Capture the cell that displays the provided text and extract its [x, y] central coordinate. 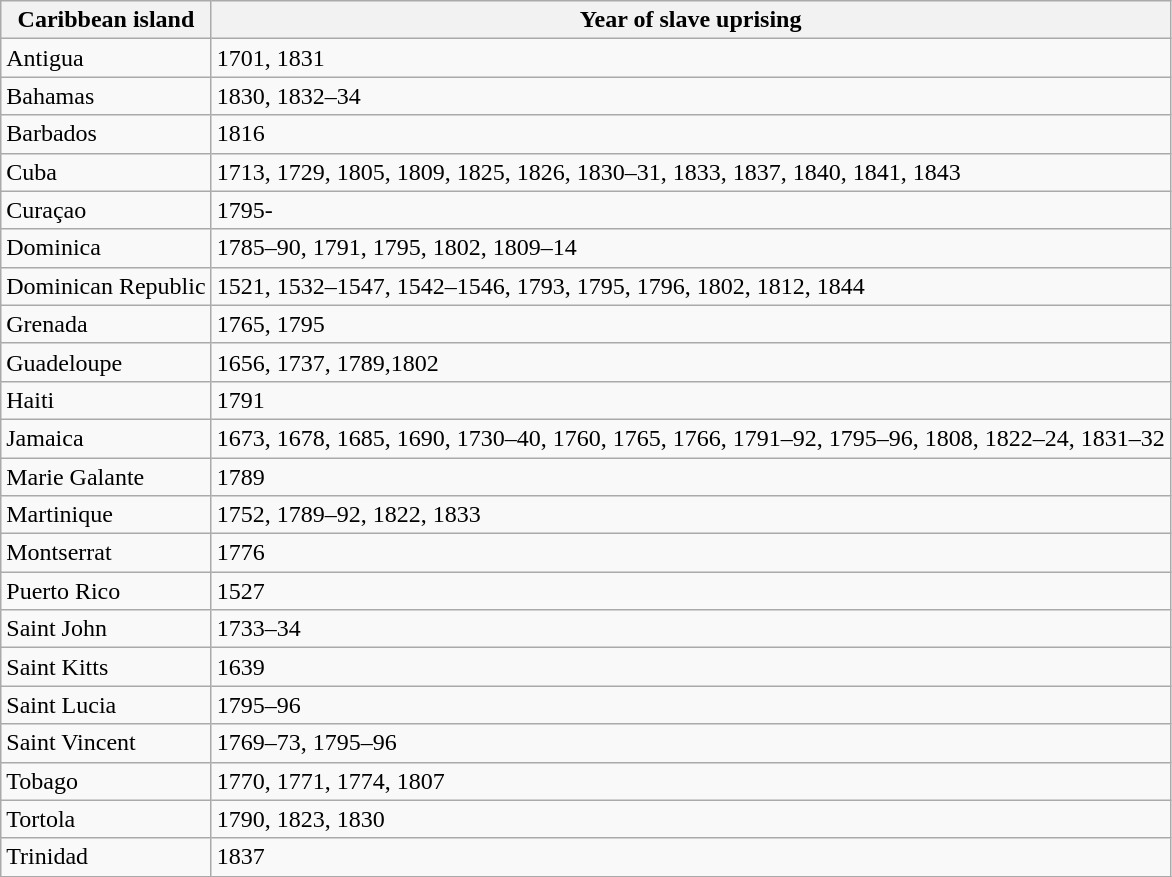
1639 [690, 667]
1733–34 [690, 629]
Tobago [106, 781]
1785–90, 1791, 1795, 1802, 1809–14 [690, 248]
Martinique [106, 515]
Barbados [106, 134]
Saint John [106, 629]
1713, 1729, 1805, 1809, 1825, 1826, 1830–31, 1833, 1837, 1840, 1841, 1843 [690, 172]
Tortola [106, 819]
Grenada [106, 324]
Guadeloupe [106, 362]
Saint Vincent [106, 743]
Saint Kitts [106, 667]
Dominica [106, 248]
Year of slave uprising [690, 20]
1795–96 [690, 705]
Caribbean island [106, 20]
1765, 1795 [690, 324]
Haiti [106, 400]
Trinidad [106, 857]
1790, 1823, 1830 [690, 819]
Jamaica [106, 438]
Bahamas [106, 96]
1776 [690, 553]
1701, 1831 [690, 58]
1791 [690, 400]
1830, 1832–34 [690, 96]
1770, 1771, 1774, 1807 [690, 781]
Marie Galante [106, 477]
Curaçao [106, 210]
1769–73, 1795–96 [690, 743]
1521, 1532–1547, 1542–1546, 1793, 1795, 1796, 1802, 1812, 1844 [690, 286]
Puerto Rico [106, 591]
1656, 1737, 1789,1802 [690, 362]
Antigua [106, 58]
Cuba [106, 172]
1816 [690, 134]
Montserrat [106, 553]
Saint Lucia [106, 705]
1837 [690, 857]
1752, 1789–92, 1822, 1833 [690, 515]
Dominican Republic [106, 286]
1795- [690, 210]
1527 [690, 591]
1673, 1678, 1685, 1690, 1730–40, 1760, 1765, 1766, 1791–92, 1795–96, 1808, 1822–24, 1831–32 [690, 438]
1789 [690, 477]
